Determine the (x, y) coordinate at the center of the cell enclosing the given text.  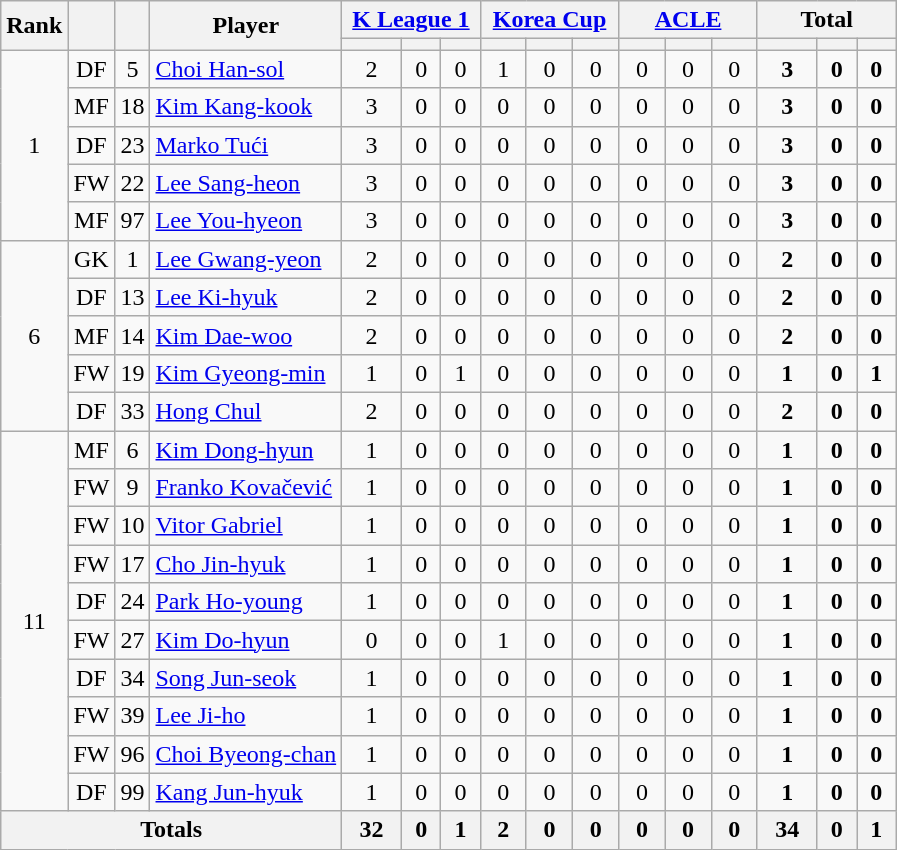
Vitor Gabriel (246, 526)
K League 1 (412, 20)
Choi Han-sol (246, 69)
Kim Do-hyun (246, 640)
Lee Ki-hyuk (246, 297)
10 (132, 526)
Lee Sang-heon (246, 183)
ACLE (688, 20)
96 (132, 754)
17 (132, 564)
33 (132, 411)
Kim Gyeong-min (246, 373)
Lee Ji-ho (246, 716)
24 (132, 602)
22 (132, 183)
Korea Cup (550, 20)
Cho Jin-hyuk (246, 564)
Hong Chul (246, 411)
Kim Dong-hyun (246, 449)
39 (132, 716)
Kang Jun-hyuk (246, 792)
Kim Dae-woo (246, 335)
Total (826, 20)
32 (372, 830)
19 (132, 373)
Rank (34, 26)
Choi Byeong-chan (246, 754)
13 (132, 297)
11 (34, 620)
14 (132, 335)
18 (132, 107)
Park Ho-young (246, 602)
Lee You-hyeon (246, 221)
27 (132, 640)
Lee Gwang-yeon (246, 259)
99 (132, 792)
GK (92, 259)
9 (132, 488)
Kim Kang-kook (246, 107)
Marko Tući (246, 145)
97 (132, 221)
5 (132, 69)
23 (132, 145)
Song Jun-seok (246, 678)
Totals (172, 830)
Franko Kovačević (246, 488)
Player (246, 26)
